Extract the (x, y) coordinate from the center of the cell holding the provided text.  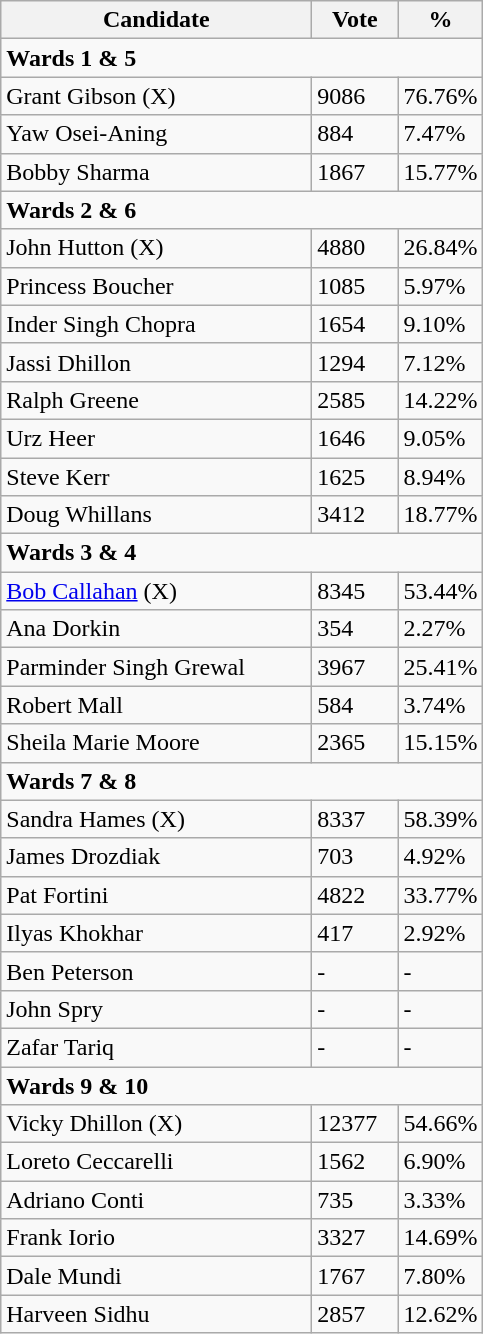
Loreto Ceccarelli (156, 1162)
1654 (355, 324)
Ilyas Khokhar (156, 933)
14.22% (440, 400)
15.77% (440, 172)
2.92% (440, 933)
1767 (355, 1276)
Inder Singh Chopra (156, 324)
Yaw Osei-Aning (156, 134)
4880 (355, 248)
354 (355, 629)
Harveen Sidhu (156, 1314)
417 (355, 933)
4.92% (440, 857)
7.80% (440, 1276)
Bob Callahan (X) (156, 591)
Pat Fortini (156, 895)
884 (355, 134)
Dale Mundi (156, 1276)
53.44% (440, 591)
6.90% (440, 1162)
John Hutton (X) (156, 248)
Wards 2 & 6 (242, 210)
Ben Peterson (156, 971)
1085 (355, 286)
Wards 3 & 4 (242, 553)
Sheila Marie Moore (156, 743)
7.47% (440, 134)
1867 (355, 172)
Grant Gibson (X) (156, 96)
12.62% (440, 1314)
12377 (355, 1124)
John Spry (156, 1009)
15.15% (440, 743)
703 (355, 857)
9086 (355, 96)
2585 (355, 400)
Vicky Dhillon (X) (156, 1124)
Princess Boucher (156, 286)
58.39% (440, 819)
2857 (355, 1314)
% (440, 20)
2365 (355, 743)
Ana Dorkin (156, 629)
Wards 9 & 10 (242, 1085)
Wards 1 & 5 (242, 58)
Zafar Tariq (156, 1047)
9.05% (440, 438)
33.77% (440, 895)
3.74% (440, 705)
26.84% (440, 248)
5.97% (440, 286)
Adriano Conti (156, 1200)
Parminder Singh Grewal (156, 667)
1562 (355, 1162)
3.33% (440, 1200)
4822 (355, 895)
14.69% (440, 1238)
9.10% (440, 324)
Sandra Hames (X) (156, 819)
18.77% (440, 515)
Frank Iorio (156, 1238)
Jassi Dhillon (156, 362)
76.76% (440, 96)
54.66% (440, 1124)
8337 (355, 819)
1294 (355, 362)
735 (355, 1200)
3412 (355, 515)
25.41% (440, 667)
2.27% (440, 629)
Doug Whillans (156, 515)
3327 (355, 1238)
James Drozdiak (156, 857)
8345 (355, 591)
3967 (355, 667)
Steve Kerr (156, 477)
584 (355, 705)
Robert Mall (156, 705)
Urz Heer (156, 438)
Candidate (156, 20)
Bobby Sharma (156, 172)
1625 (355, 477)
8.94% (440, 477)
Vote (355, 20)
Ralph Greene (156, 400)
7.12% (440, 362)
1646 (355, 438)
Wards 7 & 8 (242, 781)
